Identify which cell holds the provided text, then report its [X, Y] central coordinate. 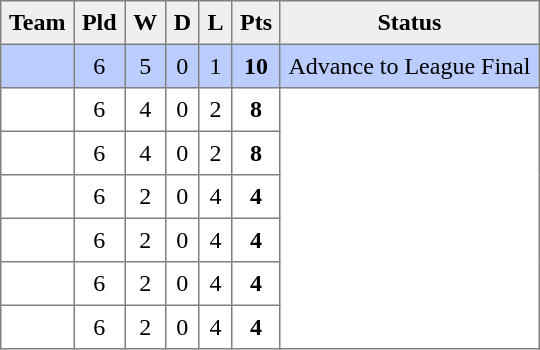
10 [256, 66]
D [182, 23]
Team [38, 23]
Advance to League Final [409, 66]
Status [409, 23]
L [216, 23]
Pts [256, 23]
W [145, 23]
1 [216, 66]
Pld [100, 23]
5 [145, 66]
